Determine the (X, Y) coordinate at the center of the cell enclosing the given text.  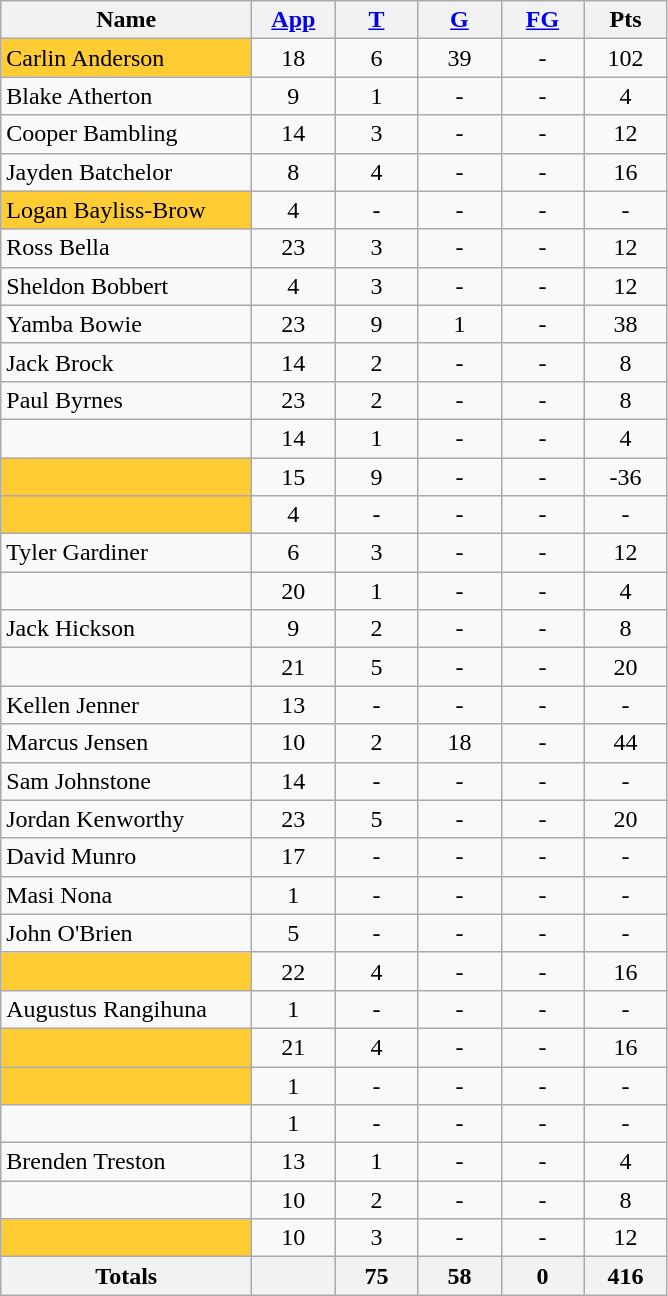
Jack Brock (126, 362)
38 (626, 324)
Name (126, 20)
Jack Hickson (126, 629)
FG (542, 20)
Cooper Bambling (126, 134)
Pts (626, 20)
39 (460, 58)
Augustus Rangihuna (126, 1009)
17 (294, 857)
Ross Bella (126, 248)
416 (626, 1276)
Sheldon Bobbert (126, 286)
John O'Brien (126, 933)
Masi Nona (126, 895)
Tyler Gardiner (126, 553)
Kellen Jenner (126, 705)
T (376, 20)
75 (376, 1276)
Totals (126, 1276)
App (294, 20)
G (460, 20)
Jayden Batchelor (126, 172)
Carlin Anderson (126, 58)
44 (626, 743)
15 (294, 477)
Yamba Bowie (126, 324)
22 (294, 971)
Brenden Treston (126, 1162)
-36 (626, 477)
Jordan Kenworthy (126, 819)
Marcus Jensen (126, 743)
0 (542, 1276)
Blake Atherton (126, 96)
David Munro (126, 857)
Logan Bayliss-Brow (126, 210)
Sam Johnstone (126, 781)
102 (626, 58)
58 (460, 1276)
Paul Byrnes (126, 400)
